Output the [x, y] coordinate of the center of the cell containing the given text.  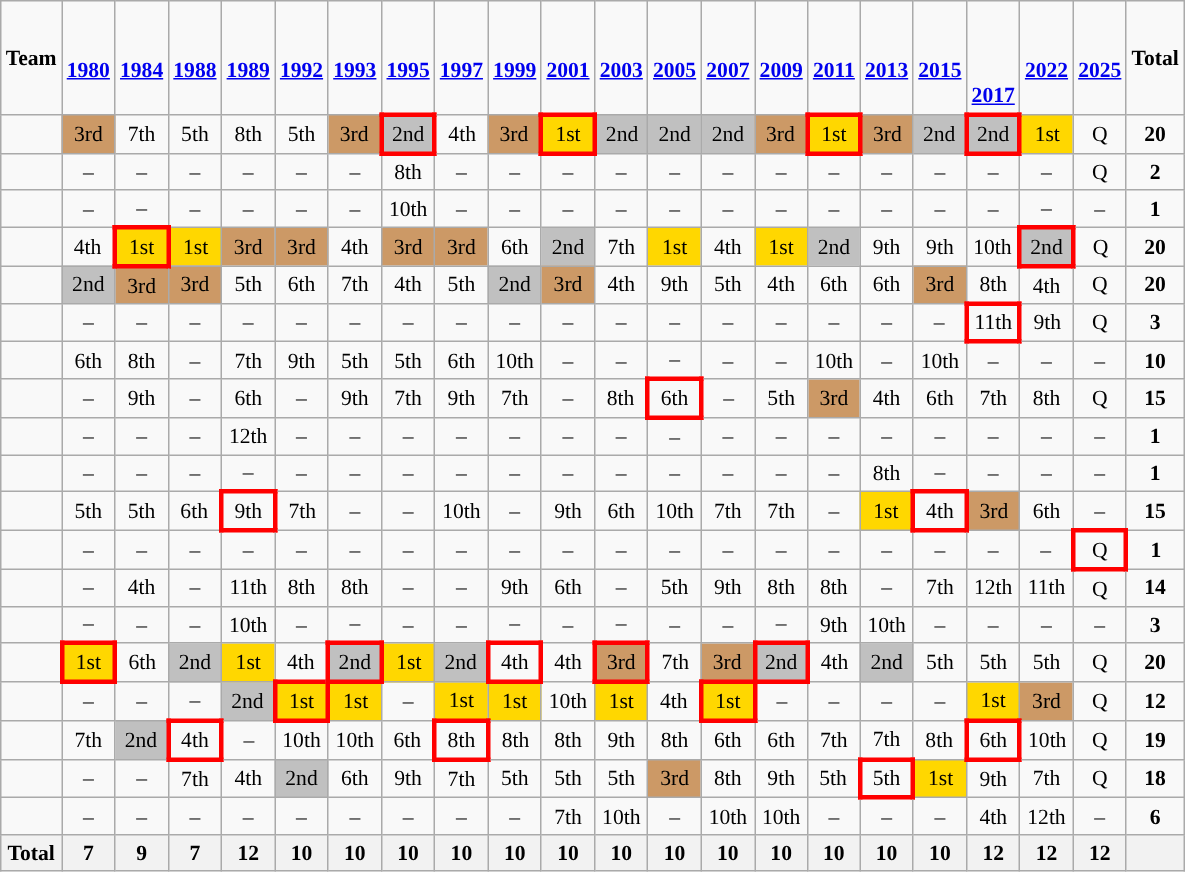
1988 [194, 58]
Team [32, 58]
2011 [834, 58]
1995 [408, 58]
14 [1154, 588]
2013 [886, 58]
1999 [514, 58]
1980 [88, 58]
2017 [994, 58]
2025 [1100, 58]
1989 [248, 58]
19 [1154, 740]
2005 [674, 58]
2007 [728, 58]
6 [1154, 816]
2015 [940, 58]
2009 [782, 58]
1984 [142, 58]
1993 [354, 58]
1992 [302, 58]
2 [1154, 172]
18 [1154, 778]
2003 [622, 58]
9 [142, 853]
2022 [1046, 58]
1997 [462, 58]
2001 [568, 58]
